Return (x, y) of the center of cell containing provided text 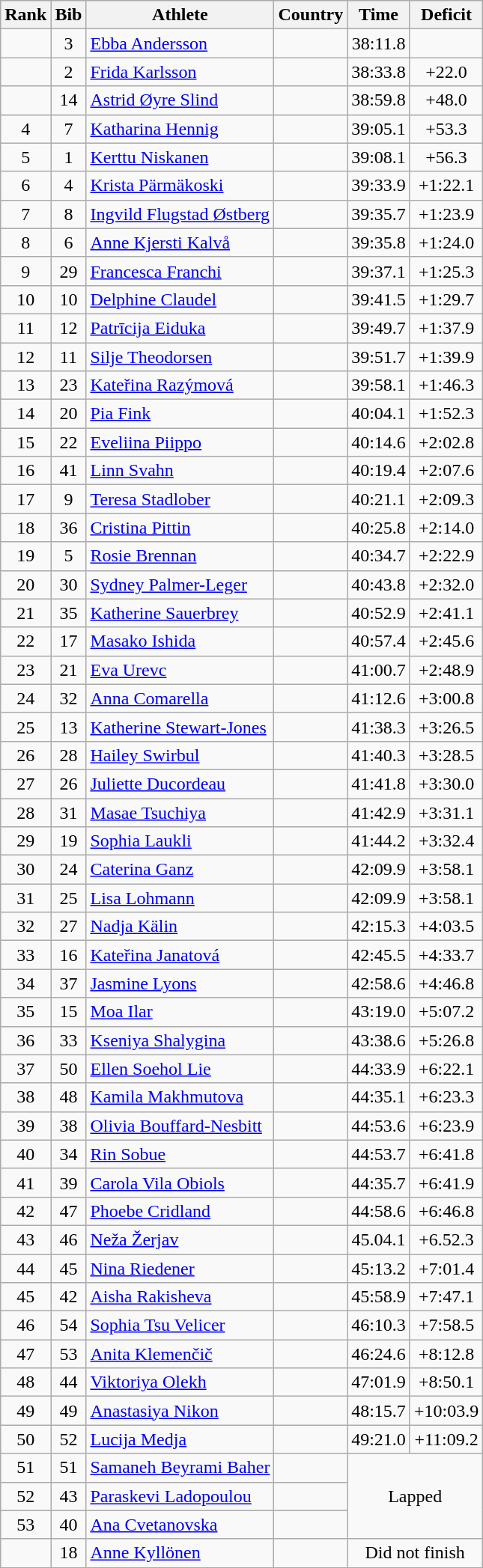
39:05.1 (379, 129)
Caterina Ganz (180, 870)
Astrid Øyre Slind (180, 100)
+1:52.3 (446, 414)
Ellen Soehol Lie (180, 1069)
+22.0 (446, 72)
41:42.9 (379, 812)
39:35.8 (379, 242)
Kateřina Razýmová (180, 385)
Ingvild Flugstad Østberg (180, 214)
+8:12.8 (446, 1354)
+3:32.4 (446, 841)
+7:47.1 (446, 1297)
Sydney Palmer-Leger (180, 585)
+7:58.5 (446, 1326)
+6.52.3 (446, 1239)
40:25.8 (379, 528)
+2:07.6 (446, 471)
41:12.6 (379, 698)
Anita Klemenčič (180, 1354)
Francesca Franchi (180, 271)
+6:23.9 (446, 1126)
Nina Riedener (180, 1269)
+11:09.2 (446, 1439)
44:53.7 (379, 1154)
Samaneh Beyrami Baher (180, 1468)
Anastasiya Nikon (180, 1411)
Cristina Pittin (180, 528)
46:24.6 (379, 1354)
+3:00.8 (446, 698)
+3:30.0 (446, 784)
Aisha Rakisheva (180, 1297)
+1:25.3 (446, 271)
Athlete (180, 15)
39:58.1 (379, 385)
+5:26.8 (446, 1040)
+4:46.8 (446, 983)
+6:41.8 (446, 1154)
Masae Tsuchiya (180, 812)
44:33.9 (379, 1069)
40:52.9 (379, 613)
+5:07.2 (446, 1012)
+6:41.9 (446, 1183)
Kamila Makhmutova (180, 1097)
+8:50.1 (446, 1382)
Kseniya Shalygina (180, 1040)
Lapped (415, 1496)
Moa Ilar (180, 1012)
+6:22.1 (446, 1069)
+6:46.8 (446, 1211)
43:38.6 (379, 1040)
48:15.7 (379, 1411)
Carola Vila Obiols (180, 1183)
Silje Theodorsen (180, 357)
+1:37.9 (446, 328)
+1:39.9 (446, 357)
38:59.8 (379, 100)
Krista Pärmäkoski (180, 186)
Lucija Medja (180, 1439)
Rank (25, 15)
54 (69, 1326)
39:08.1 (379, 157)
41:40.3 (379, 755)
Katherine Sauerbrey (180, 613)
+3:26.5 (446, 727)
45:58.9 (379, 1297)
Delphine Claudel (180, 299)
44:35.1 (379, 1097)
40:19.4 (379, 471)
39:51.7 (379, 357)
49:21.0 (379, 1439)
Phoebe Cridland (180, 1211)
Jasmine Lyons (180, 983)
Sophia Tsu Velicer (180, 1326)
Nadja Kälin (180, 927)
+53.3 (446, 129)
Kerttu Niskanen (180, 157)
Sophia Laukli (180, 841)
44:35.7 (379, 1183)
40:04.1 (379, 414)
+56.3 (446, 157)
Country (311, 15)
Deficit (446, 15)
47:01.9 (379, 1382)
Frida Karlsson (180, 72)
+4:33.7 (446, 955)
38:33.8 (379, 72)
+3:31.1 (446, 812)
+1:29.7 (446, 299)
Patrīcija Eiduka (180, 328)
Lisa Lohmann (180, 898)
+4:03.5 (446, 927)
+6:23.3 (446, 1097)
Did not finish (415, 1553)
41:00.7 (379, 670)
39:49.7 (379, 328)
+3:28.5 (446, 755)
Katherine Stewart-Jones (180, 727)
41:38.3 (379, 727)
39:41.5 (379, 299)
Olivia Bouffard-Nesbitt (180, 1126)
1 (69, 157)
Pia Fink (180, 414)
+48.0 (446, 100)
40:43.8 (379, 585)
Time (379, 15)
40:57.4 (379, 641)
Anne Kyllönen (180, 1553)
Paraskevi Ladopoulou (180, 1496)
Hailey Swirbul (180, 755)
Neža Žerjav (180, 1239)
+2:48.9 (446, 670)
Bib (69, 15)
+2:22.9 (446, 556)
38:11.8 (379, 43)
Anna Comarella (180, 698)
+10:03.9 (446, 1411)
42:45.5 (379, 955)
Rosie Brennan (180, 556)
+7:01.4 (446, 1269)
Masako Ishida (180, 641)
45:13.2 (379, 1269)
39:37.1 (379, 271)
+2:41.1 (446, 613)
42:58.6 (379, 983)
40:34.7 (379, 556)
Juliette Ducordeau (180, 784)
Rin Sobue (180, 1154)
39:33.9 (379, 186)
2 (69, 72)
43:19.0 (379, 1012)
40:21.1 (379, 499)
46:10.3 (379, 1326)
Ana Cvetanovska (180, 1525)
Eva Urevc (180, 670)
41:44.2 (379, 841)
Kateřina Janatová (180, 955)
+2:45.6 (446, 641)
+2:32.0 (446, 585)
Eveliina Piippo (180, 442)
Anne Kjersti Kalvå (180, 242)
41:41.8 (379, 784)
+2:14.0 (446, 528)
44:53.6 (379, 1126)
39:35.7 (379, 214)
44:58.6 (379, 1211)
40:14.6 (379, 442)
Katharina Hennig (180, 129)
+2:02.8 (446, 442)
3 (69, 43)
Linn Svahn (180, 471)
+2:09.3 (446, 499)
Viktoriya Olekh (180, 1382)
Teresa Stadlober (180, 499)
+1:46.3 (446, 385)
+1:22.1 (446, 186)
42:15.3 (379, 927)
45.04.1 (379, 1239)
Ebba Andersson (180, 43)
+1:23.9 (446, 214)
+1:24.0 (446, 242)
